Scan for the cell matching the given text and deliver its [x, y] coordinate at center. 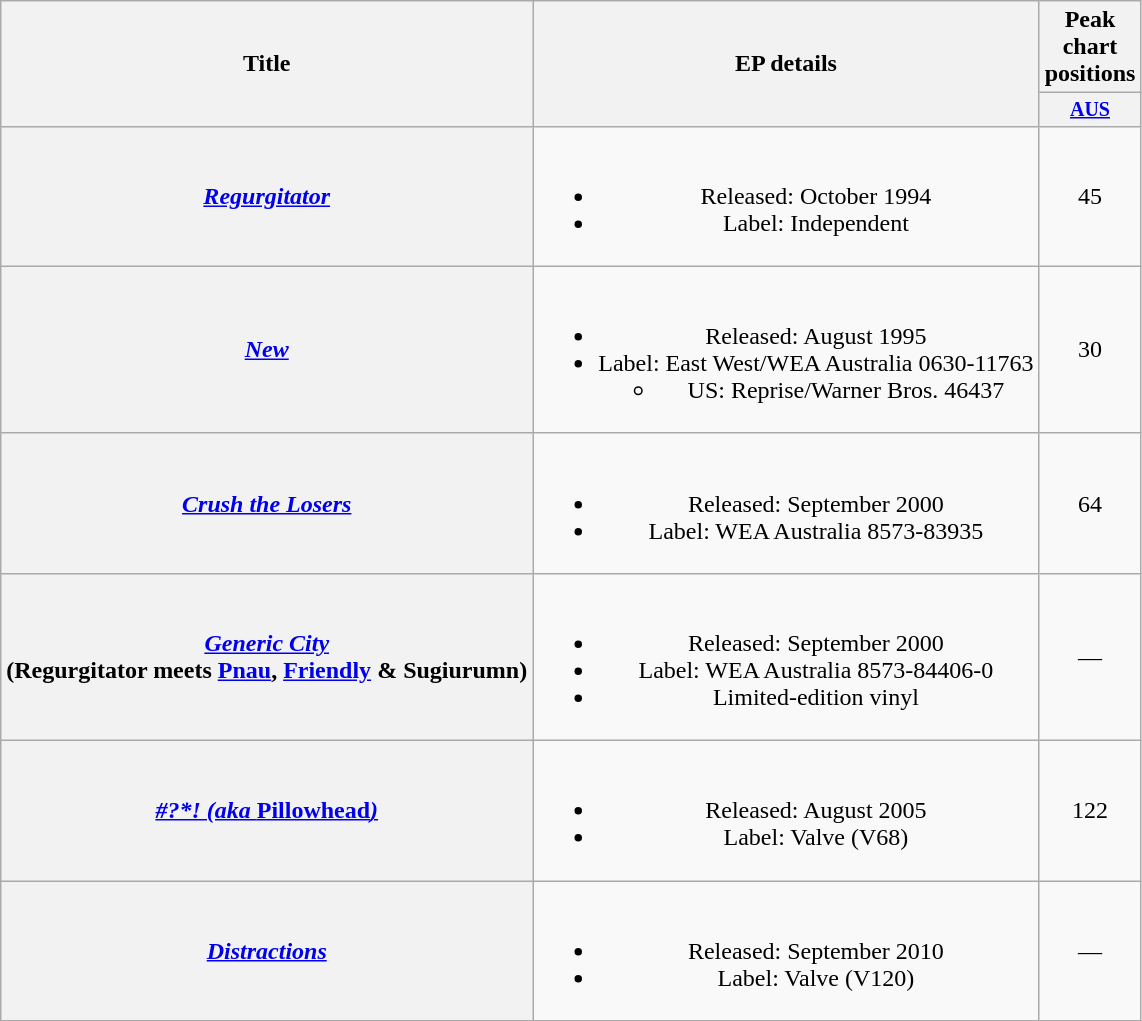
AUS [1090, 110]
Generic City (Regurgitator meets Pnau, Friendly & Sugiurumn) [267, 656]
45 [1090, 196]
Released: August 2005Label: Valve (V68) [786, 811]
New [267, 350]
Peak chart positions [1090, 47]
Released: September 2000Label: WEA Australia 8573-83935 [786, 503]
64 [1090, 503]
Crush the Losers [267, 503]
Released: September 2010Label: Valve (V120) [786, 951]
Regurgitator [267, 196]
Released: September 2000Label: WEA Australia 8573-84406-0Limited-edition vinyl [786, 656]
Released: August 1995Label: East West/WEA Australia 0630-11763US: Reprise/Warner Bros. 46437 [786, 350]
Title [267, 64]
#?*! (aka Pillowhead) [267, 811]
30 [1090, 350]
122 [1090, 811]
EP details [786, 64]
Released: October 1994Label: Independent [786, 196]
Distractions [267, 951]
